Output the (X, Y) coordinate of the center of the cell containing the given text.  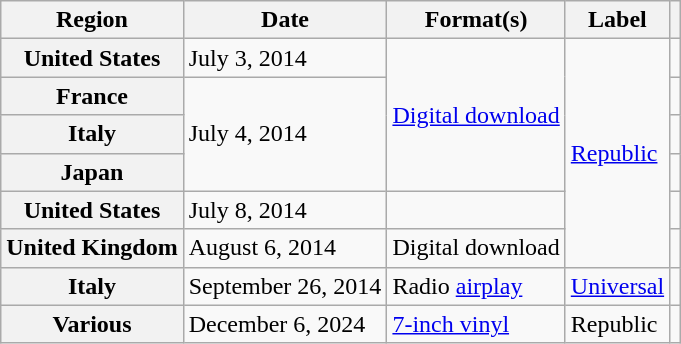
December 6, 2024 (285, 324)
Date (285, 20)
Universal (617, 286)
July 3, 2014 (285, 58)
July 4, 2014 (285, 134)
Label (617, 20)
July 8, 2014 (285, 210)
Japan (92, 172)
August 6, 2014 (285, 248)
Radio airplay (476, 286)
France (92, 96)
Region (92, 20)
Various (92, 324)
United Kingdom (92, 248)
September 26, 2014 (285, 286)
7-inch vinyl (476, 324)
Format(s) (476, 20)
